Pinpoint the cell where the given text exists, returning its (X, Y) midpoint coordinate. 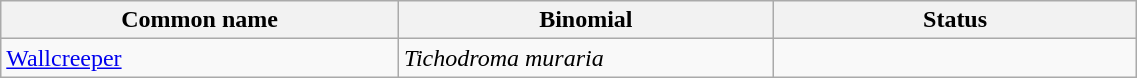
Common name (200, 20)
Binomial (586, 20)
Wallcreeper (200, 58)
Status (955, 20)
Tichodroma muraria (586, 58)
